Return the (x, y) coordinate for the center point of the cell that contains the specified text.  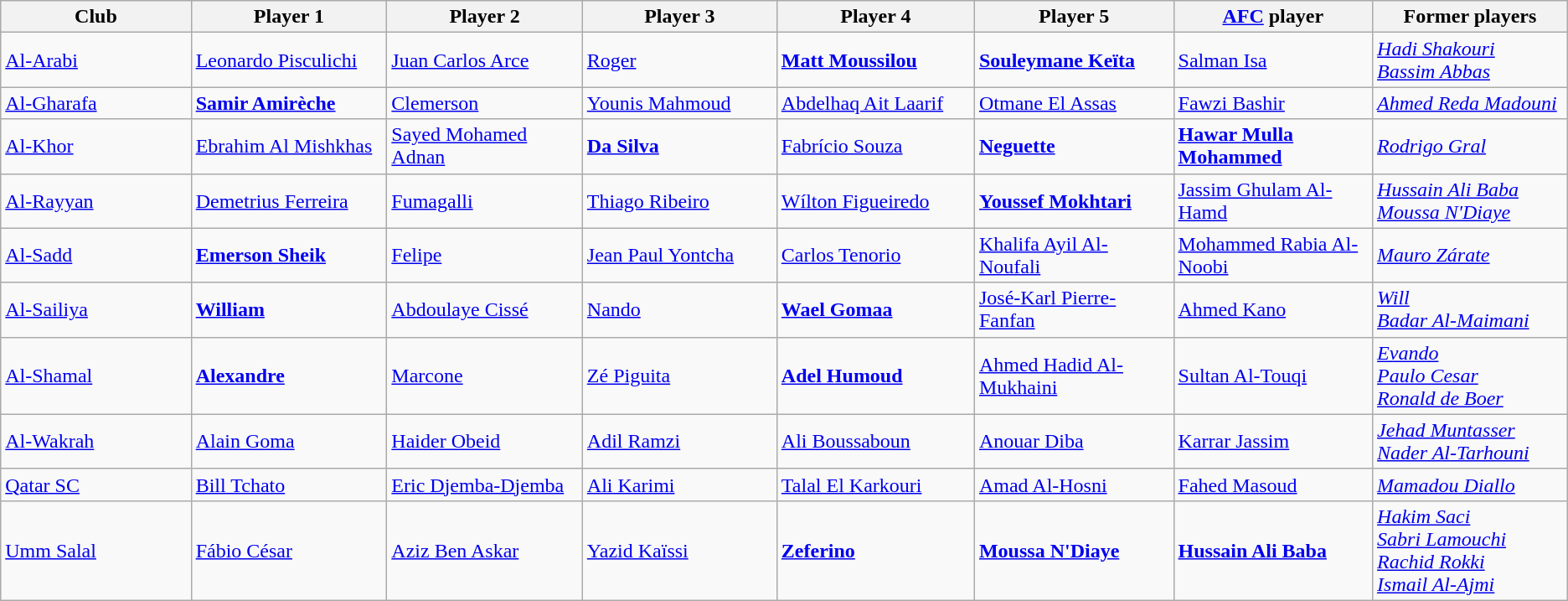
Adil Ramzi (679, 441)
Rodrigo Gral (1471, 146)
Alexandre (289, 376)
Ali Karimi (679, 484)
Al-Gharafa (95, 103)
Fumagalli (484, 201)
Nando (679, 310)
Talal El Karkouri (875, 484)
Al-Shamal (95, 376)
Al-Khor (95, 146)
José-Karl Pierre-Fanfan (1074, 310)
Fabrício Souza (875, 146)
Marcone (484, 376)
Zé Piguita (679, 376)
Hadi Shakouri Bassim Abbas (1471, 60)
Matt Moussilou (875, 60)
Mauro Zárate (1471, 255)
Alain Goma (289, 441)
Al-Arabi (95, 60)
Hussain Ali Baba Moussa N'Diaye (1471, 201)
Adel Humoud (875, 376)
Otmane El Assas (1074, 103)
Wael Gomaa (875, 310)
Leonardo Pisculichi (289, 60)
Bill Tchato (289, 484)
Hawar Mulla Mohammed (1273, 146)
Da Silva (679, 146)
Al-Sailiya (95, 310)
Former players (1471, 17)
Sayed Mohamed Adnan (484, 146)
Youssef Mokhtari (1074, 201)
Eric Djemba-Djemba (484, 484)
Wílton Figueiredo (875, 201)
Jehad Muntasser Nader Al-Tarhouni (1471, 441)
Abdelhaq Ait Laarif (875, 103)
Ahmed Kano (1273, 310)
Ali Boussaboun (875, 441)
William (289, 310)
Player 5 (1074, 17)
Player 3 (679, 17)
Jean Paul Yontcha (679, 255)
Mohammed Rabia Al-Noobi (1273, 255)
Clemerson (484, 103)
Mamadou Diallo (1471, 484)
Juan Carlos Arce (484, 60)
Younis Mahmoud (679, 103)
Neguette (1074, 146)
Ebrahim Al Mishkhas (289, 146)
Samir Amirèche (289, 103)
AFC player (1273, 17)
Ahmed Reda Madouni (1471, 103)
Abdoulaye Cissé (484, 310)
Player 2 (484, 17)
Souleymane Keïta (1074, 60)
Player 1 (289, 17)
Moussa N'Diaye (1074, 550)
Al-Wakrah (95, 441)
Aziz Ben Askar (484, 550)
Demetrius Ferreira (289, 201)
Anouar Diba (1074, 441)
Amad Al-Hosni (1074, 484)
Umm Salal (95, 550)
Carlos Tenorio (875, 255)
Yazid Kaïssi (679, 550)
Player 4 (875, 17)
Qatar SC (95, 484)
Fawzi Bashir (1273, 103)
Fahed Masoud (1273, 484)
Felipe (484, 255)
Will Badar Al-Maimani (1471, 310)
Haider Obeid (484, 441)
Jassim Ghulam Al-Hamd (1273, 201)
Ahmed Hadid Al-Mukhaini (1074, 376)
Zeferino (875, 550)
Hakim Saci Sabri Lamouchi Rachid Rokki Ismail Al-Ajmi (1471, 550)
Salman Isa (1273, 60)
Khalifa Ayil Al-Noufali (1074, 255)
Club (95, 17)
Karrar Jassim (1273, 441)
Emerson Sheik (289, 255)
Roger (679, 60)
Hussain Ali Baba (1273, 550)
Al-Rayyan (95, 201)
Sultan Al-Touqi (1273, 376)
Evando Paulo Cesar Ronald de Boer (1471, 376)
Fábio César (289, 550)
Thiago Ribeiro (679, 201)
Al-Sadd (95, 255)
